For the text-containing cell, return its midpoint in (x, y) coordinate format. 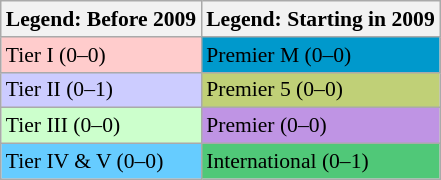
Premier 5 (0–0) (320, 90)
Tier IV & V (0–0) (101, 162)
Premier M (0–0) (320, 55)
Tier II (0–1) (101, 90)
Legend: Before 2009 (101, 19)
Premier (0–0) (320, 126)
Tier I (0–0) (101, 55)
Legend: Starting in 2009 (320, 19)
Tier III (0–0) (101, 126)
International (0–1) (320, 162)
